Locate the cell with the specified text and output its (X, Y) center coordinate. 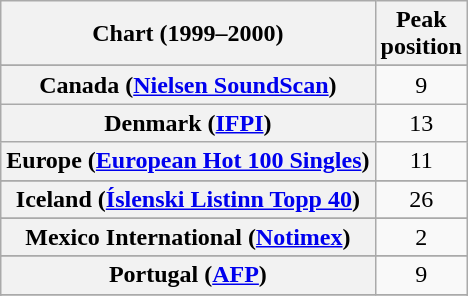
Portugal (AFP) (188, 275)
11 (421, 161)
Canada (Nielsen SoundScan) (188, 85)
13 (421, 123)
Chart (1999–2000) (188, 34)
26 (421, 199)
Iceland (Íslenski Listinn Topp 40) (188, 199)
Mexico International (Notimex) (188, 237)
Europe (European Hot 100 Singles) (188, 161)
2 (421, 237)
Peakposition (421, 34)
Denmark (IFPI) (188, 123)
